Return (x, y) of the center of cell containing provided text 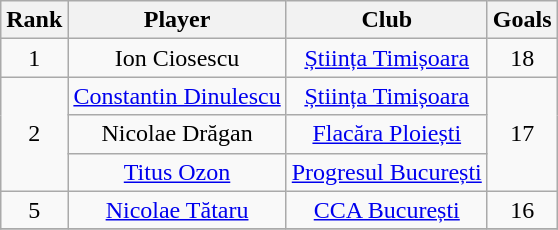
Ion Ciosescu (177, 58)
Player (177, 20)
18 (522, 58)
CCA București (386, 210)
17 (522, 134)
Goals (522, 20)
5 (34, 210)
Constantin Dinulescu (177, 96)
Progresul București (386, 172)
Nicolae Tătaru (177, 210)
Nicolae Drăgan (177, 134)
1 (34, 58)
Club (386, 20)
Rank (34, 20)
Flacăra Ploiești (386, 134)
Titus Ozon (177, 172)
16 (522, 210)
2 (34, 134)
